Capture the cell that displays the provided text and extract its [X, Y] central coordinate. 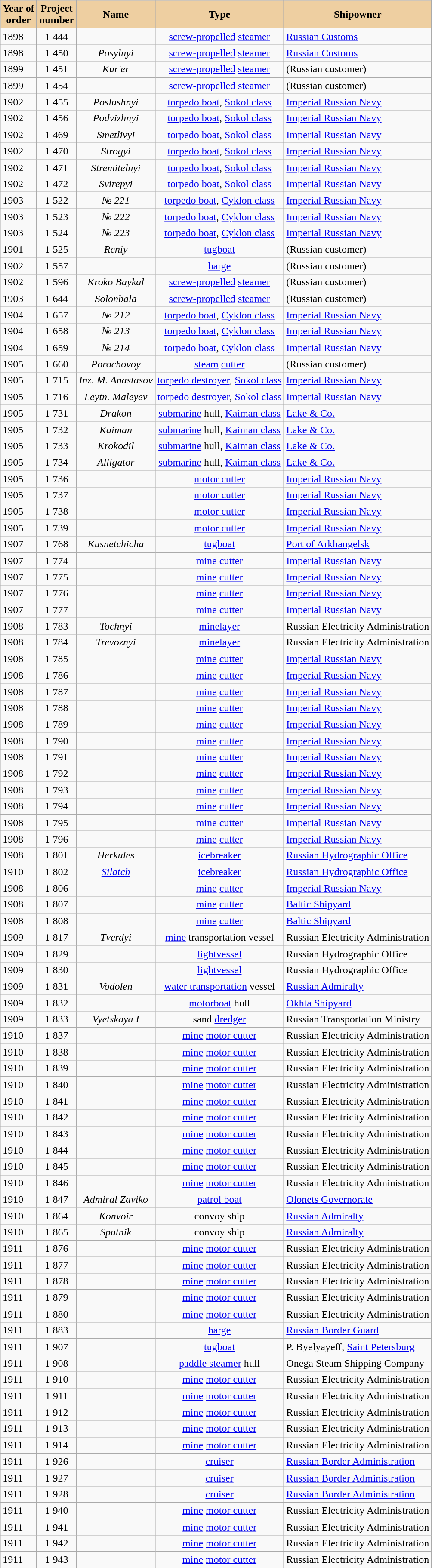
1 838 [56, 1052]
Inz. M. Anastasov [116, 380]
1 524 [56, 233]
motorboat hull [219, 1003]
1 843 [56, 1134]
1 829 [56, 954]
paddle steamer hull [219, 1363]
1 879 [56, 1298]
Projectnumber [56, 15]
1 876 [56, 1248]
Type [219, 15]
1 783 [56, 626]
Vyetskaya I [116, 1019]
Shipowner [358, 15]
1 789 [56, 724]
Porochovoy [116, 364]
1 926 [56, 1461]
1 796 [56, 839]
1 864 [56, 1216]
1 940 [56, 1510]
1 839 [56, 1068]
1 715 [56, 380]
1 739 [56, 528]
1 942 [56, 1543]
Tochnyi [116, 626]
1 471 [56, 167]
1 793 [56, 790]
1 785 [56, 659]
Kroko Baykal [116, 282]
1 914 [56, 1445]
1 776 [56, 593]
1 907 [56, 1347]
1 928 [56, 1494]
Silatch [116, 872]
1901 [19, 250]
Drakon [116, 413]
1 784 [56, 642]
1 832 [56, 1003]
1 734 [56, 462]
1 659 [56, 348]
1 596 [56, 282]
1 817 [56, 937]
1 908 [56, 1363]
1 522 [56, 200]
mine transportation vessel [219, 937]
1 716 [56, 397]
1 831 [56, 986]
1 913 [56, 1429]
1 830 [56, 970]
patrol boat [219, 1199]
Reniy [116, 250]
Kur'er [116, 69]
1 927 [56, 1478]
1 840 [56, 1085]
1 454 [56, 86]
1 523 [56, 216]
1 737 [56, 495]
Posylnyi [116, 53]
1 736 [56, 479]
Vodolen [116, 986]
Year oforder [19, 15]
Sputnik [116, 1232]
1 644 [56, 299]
1 470 [56, 151]
№ 214 [116, 348]
1 833 [56, 1019]
Herkules [116, 855]
1 865 [56, 1232]
Russian Border Guard [358, 1330]
Olonets Governorate [358, 1199]
1 731 [56, 413]
Leytn. Maleyev [116, 397]
1 846 [56, 1183]
1 795 [56, 823]
1 877 [56, 1265]
Krokodil [116, 446]
1 738 [56, 512]
Okhta Shipyard [358, 1003]
№ 222 [116, 216]
1 557 [56, 266]
1 792 [56, 774]
Onega Steam Shipping Company [358, 1363]
1 733 [56, 446]
Stremitelnyi [116, 167]
Podvizhnyi [116, 118]
1 787 [56, 691]
water transportation vessel [219, 986]
1 469 [56, 135]
sand dredger [219, 1019]
1 788 [56, 708]
№ 212 [116, 315]
P. Byelyayeff, Saint Petersburg [358, 1347]
Russian Transportation Ministry [358, 1019]
1 456 [56, 118]
Solonbala [116, 299]
1 791 [56, 757]
1 786 [56, 675]
1 444 [56, 37]
Kusnetchicha [116, 544]
1 658 [56, 331]
1 837 [56, 1036]
1 455 [56, 102]
1 525 [56, 250]
Svirepyi [116, 184]
1 472 [56, 184]
1 790 [56, 741]
1 807 [56, 904]
1 842 [56, 1117]
1 845 [56, 1167]
1 943 [56, 1560]
1 451 [56, 69]
1 844 [56, 1150]
1 910 [56, 1380]
Kaiman [116, 429]
Tverdyi [116, 937]
№ 213 [116, 331]
1 941 [56, 1527]
Smetlivyi [116, 135]
Admiral Zaviko [116, 1199]
1 657 [56, 315]
1 775 [56, 577]
1 774 [56, 561]
Poslushnyi [116, 102]
Name [116, 15]
Alligator [116, 462]
1 880 [56, 1314]
1 660 [56, 364]
Strogyi [116, 151]
1 794 [56, 806]
1 841 [56, 1101]
Konvoir [116, 1216]
1 912 [56, 1412]
1 777 [56, 610]
1 808 [56, 921]
1 768 [56, 544]
1 847 [56, 1199]
1 883 [56, 1330]
1 802 [56, 872]
№ 223 [116, 233]
1 450 [56, 53]
Trevoznyi [116, 642]
1 878 [56, 1281]
1 911 [56, 1396]
№ 221 [116, 200]
1 801 [56, 855]
steam cutter [219, 364]
1 732 [56, 429]
1 806 [56, 888]
Port of Arkhangelsk [358, 544]
